Output the [x, y] coordinate of the center of the cell containing the given text.  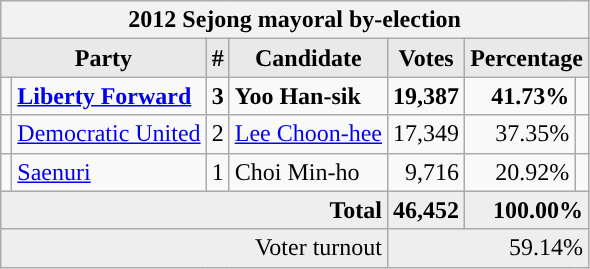
1 [218, 172]
2 [218, 134]
46,452 [426, 210]
19,387 [426, 96]
Liberty Forward [109, 96]
Total [194, 210]
Choi Min-ho [308, 172]
9,716 [426, 172]
41.73% [520, 96]
Saenuri [109, 172]
Votes [426, 58]
Democratic United [109, 134]
100.00% [527, 210]
17,349 [426, 134]
3 [218, 96]
37.35% [520, 134]
20.92% [520, 172]
Yoo Han-sik [308, 96]
2012 Sejong mayoral by-election [295, 20]
Percentage [527, 58]
# [218, 58]
59.14% [488, 248]
Candidate [308, 58]
Voter turnout [194, 248]
Lee Choon-hee [308, 134]
Party [104, 58]
